Output the [x, y] coordinate of the center of the cell containing the given text.  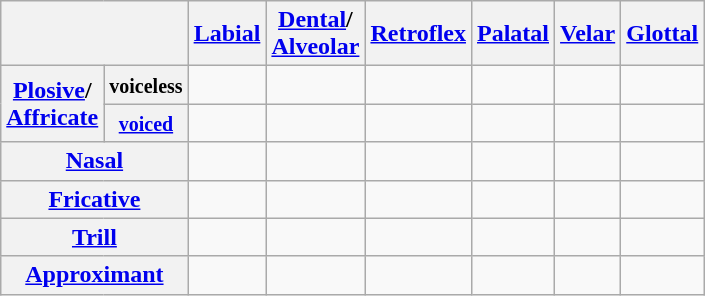
voiced [146, 123]
Approximant [94, 275]
Fricative [94, 199]
Dental/Alveolar [316, 34]
Plosive/Affricate [52, 104]
Velar [588, 34]
Nasal [94, 161]
Palatal [512, 34]
Labial [227, 34]
Retroflex [418, 34]
Trill [94, 237]
voiceless [146, 85]
Glottal [662, 34]
